Detect which cell encompasses the target text, then output its [X, Y] center coordinate. 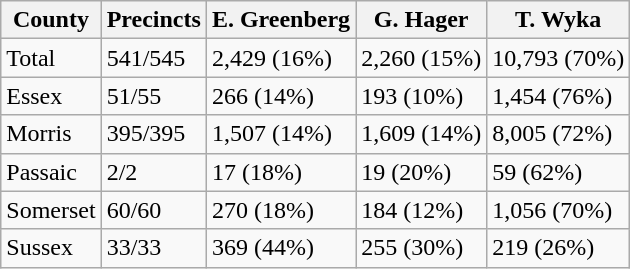
184 (12%) [422, 210]
541/545 [154, 58]
2,260 (15%) [422, 58]
270 (18%) [280, 210]
Sussex [51, 248]
Essex [51, 96]
1,609 (14%) [422, 134]
51/55 [154, 96]
Precincts [154, 20]
8,005 (72%) [558, 134]
T. Wyka [558, 20]
33/33 [154, 248]
Morris [51, 134]
19 (20%) [422, 172]
193 (10%) [422, 96]
266 (14%) [280, 96]
E. Greenberg [280, 20]
2/2 [154, 172]
Somerset [51, 210]
369 (44%) [280, 248]
1,454 (76%) [558, 96]
Passaic [51, 172]
219 (26%) [558, 248]
10,793 (70%) [558, 58]
County [51, 20]
60/60 [154, 210]
1,507 (14%) [280, 134]
G. Hager [422, 20]
Total [51, 58]
1,056 (70%) [558, 210]
255 (30%) [422, 248]
395/395 [154, 134]
2,429 (16%) [280, 58]
17 (18%) [280, 172]
59 (62%) [558, 172]
